Capture the cell that displays the provided text and extract its (x, y) central coordinate. 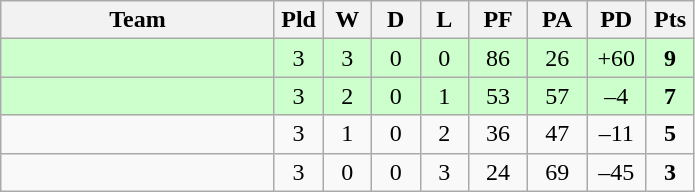
Team (138, 20)
36 (498, 134)
69 (558, 172)
–4 (616, 96)
53 (498, 96)
86 (498, 58)
PA (558, 20)
26 (558, 58)
PD (616, 20)
–45 (616, 172)
47 (558, 134)
W (348, 20)
D (396, 20)
PF (498, 20)
57 (558, 96)
L (444, 20)
9 (670, 58)
+60 (616, 58)
5 (670, 134)
24 (498, 172)
–11 (616, 134)
Pld (298, 20)
7 (670, 96)
Pts (670, 20)
